Detect which cell encompasses the target text, then output its [X, Y] center coordinate. 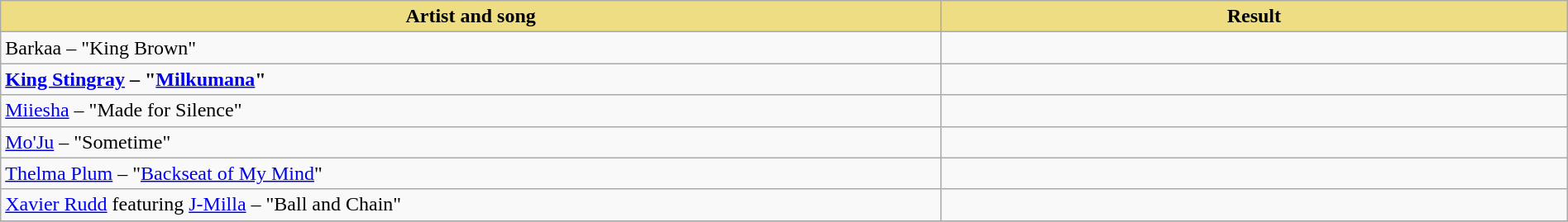
Thelma Plum – "Backseat of My Mind" [471, 173]
Miiesha – "Made for Silence" [471, 111]
Artist and song [471, 17]
Result [1254, 17]
King Stingray – "Milkumana" [471, 79]
Barkaa – "King Brown" [471, 48]
Xavier Rudd featuring J-Milla – "Ball and Chain" [471, 205]
Mo'Ju – "Sometime" [471, 142]
